Provide the [X, Y] coordinate of the cell's center where the given text is located.  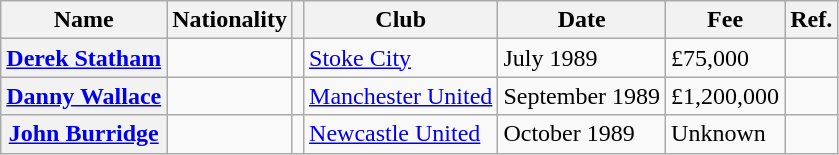
Manchester United [401, 96]
Ref. [812, 20]
£1,200,000 [726, 96]
Danny Wallace [84, 96]
Date [582, 20]
Newcastle United [401, 134]
£75,000 [726, 58]
October 1989 [582, 134]
Unknown [726, 134]
Fee [726, 20]
Derek Statham [84, 58]
Nationality [230, 20]
John Burridge [84, 134]
Club [401, 20]
July 1989 [582, 58]
Name [84, 20]
September 1989 [582, 96]
Stoke City [401, 58]
